Return the [X, Y] coordinate for the center point of the cell that contains the specified text.  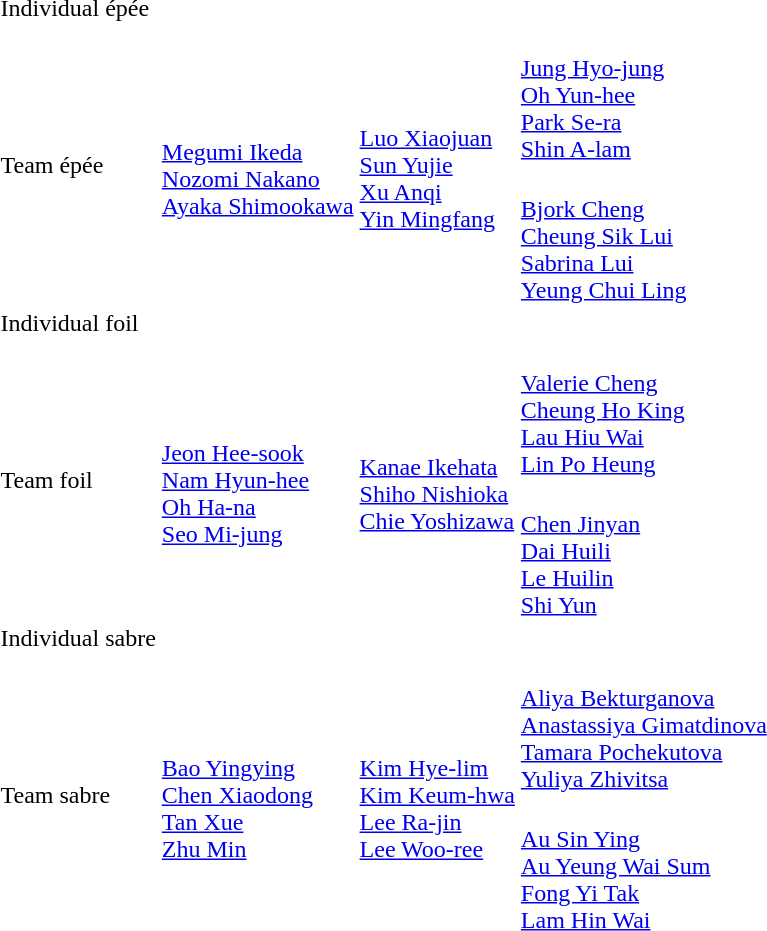
Kanae IkehataShiho NishiokaChie Yoshizawa [437, 480]
Jeon Hee-sookNam Hyun-heeOh Ha-naSeo Mi-jung [258, 480]
Luo XiaojuanSun YujieXu AnqiYin Mingfang [437, 166]
Megumi IkedaNozomi NakanoAyaka Shimookawa [258, 166]
